Extract the [x, y] coordinate from the center of the cell holding the provided text.  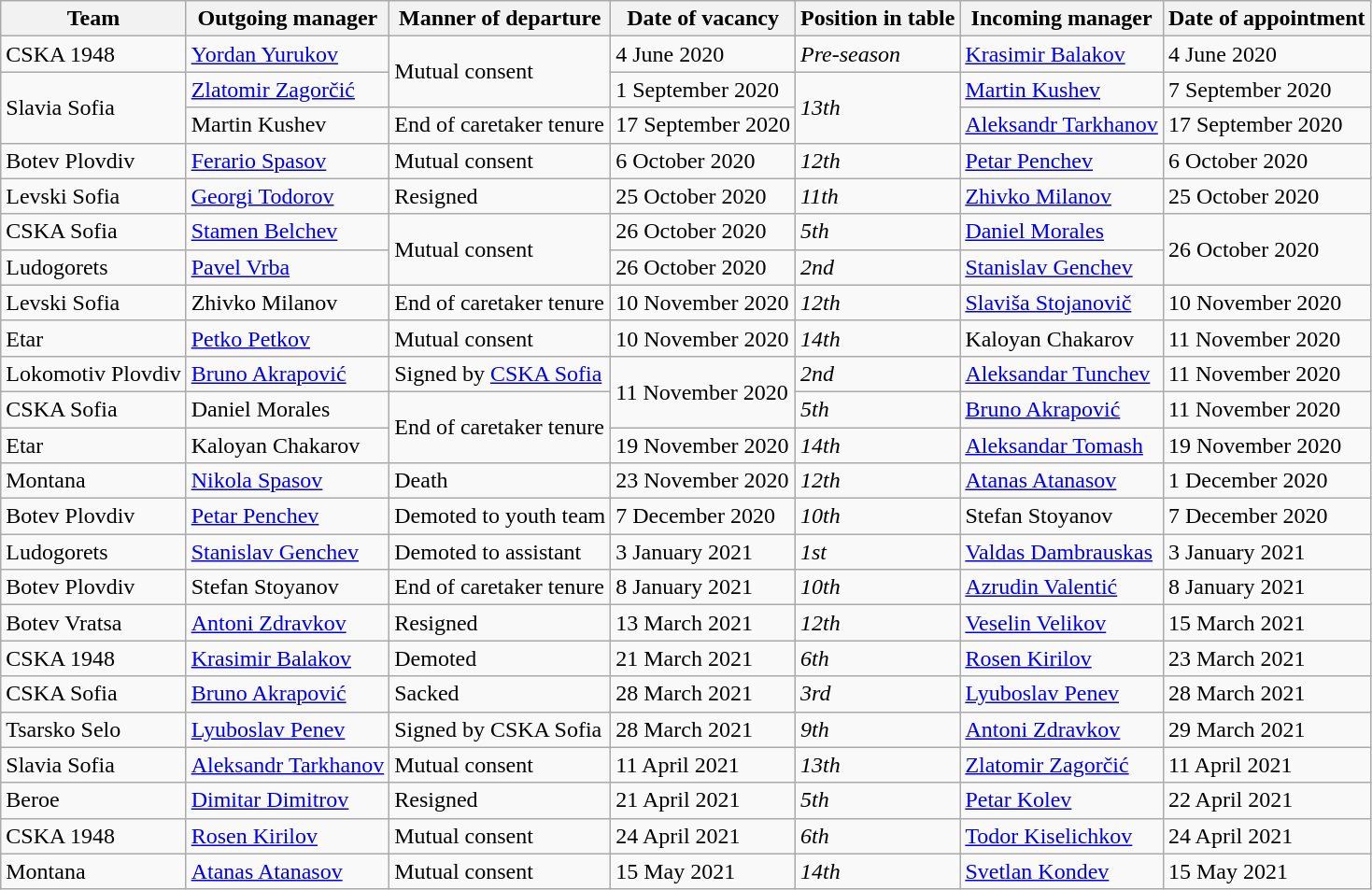
Demoted to assistant [501, 552]
Position in table [877, 19]
Pavel Vrba [288, 267]
Nikola Spasov [288, 481]
Todor Kiselichkov [1062, 836]
29 March 2021 [1266, 729]
Beroe [93, 800]
Aleksandar Tunchev [1062, 374]
Incoming manager [1062, 19]
Team [93, 19]
Manner of departure [501, 19]
3rd [877, 694]
13 March 2021 [703, 623]
1 December 2020 [1266, 481]
15 March 2021 [1266, 623]
Tsarsko Selo [93, 729]
Botev Vratsa [93, 623]
7 September 2020 [1266, 90]
Date of vacancy [703, 19]
Lokomotiv Plovdiv [93, 374]
9th [877, 729]
22 April 2021 [1266, 800]
Yordan Yurukov [288, 54]
23 March 2021 [1266, 658]
Dimitar Dimitrov [288, 800]
Valdas Dambrauskas [1062, 552]
Demoted to youth team [501, 516]
Stamen Belchev [288, 232]
Ferario Spasov [288, 161]
23 November 2020 [703, 481]
1st [877, 552]
Azrudin Valentić [1062, 587]
11th [877, 196]
21 March 2021 [703, 658]
Demoted [501, 658]
1 September 2020 [703, 90]
Slaviša Stojanovič [1062, 303]
Pre-season [877, 54]
Outgoing manager [288, 19]
Veselin Velikov [1062, 623]
Georgi Todorov [288, 196]
Death [501, 481]
Petko Petkov [288, 338]
Sacked [501, 694]
Petar Kolev [1062, 800]
Aleksandar Tomash [1062, 445]
21 April 2021 [703, 800]
Svetlan Kondev [1062, 871]
Date of appointment [1266, 19]
